Search for the cell housing the specified text and yield its (X, Y) center coordinate. 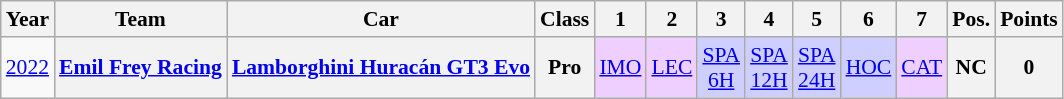
2 (672, 19)
Pos. (971, 19)
HOC (869, 68)
SPA12H (769, 68)
0 (1029, 68)
Points (1029, 19)
7 (922, 19)
Year (28, 19)
4 (769, 19)
SPA6H (721, 68)
Class (564, 19)
NC (971, 68)
2022 (28, 68)
Emil Frey Racing (140, 68)
Car (381, 19)
CAT (922, 68)
Lamborghini Huracán GT3 Evo (381, 68)
Pro (564, 68)
Team (140, 19)
3 (721, 19)
5 (817, 19)
SPA24H (817, 68)
6 (869, 19)
LEC (672, 68)
1 (620, 19)
IMO (620, 68)
